Capture the cell that displays the provided text and extract its [X, Y] central coordinate. 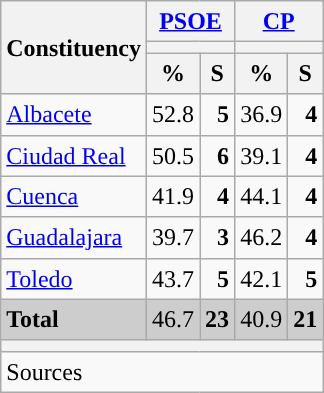
40.9 [262, 320]
42.1 [262, 278]
Constituency [74, 48]
3 [218, 238]
Albacete [74, 114]
Guadalajara [74, 238]
6 [218, 156]
Ciudad Real [74, 156]
CP [279, 22]
Cuenca [74, 196]
21 [306, 320]
36.9 [262, 114]
44.1 [262, 196]
23 [218, 320]
52.8 [172, 114]
PSOE [190, 22]
39.1 [262, 156]
Sources [162, 372]
39.7 [172, 238]
Toledo [74, 278]
46.2 [262, 238]
43.7 [172, 278]
50.5 [172, 156]
46.7 [172, 320]
41.9 [172, 196]
Total [74, 320]
